Extract the (X, Y) coordinate from the center of the cell holding the provided text.  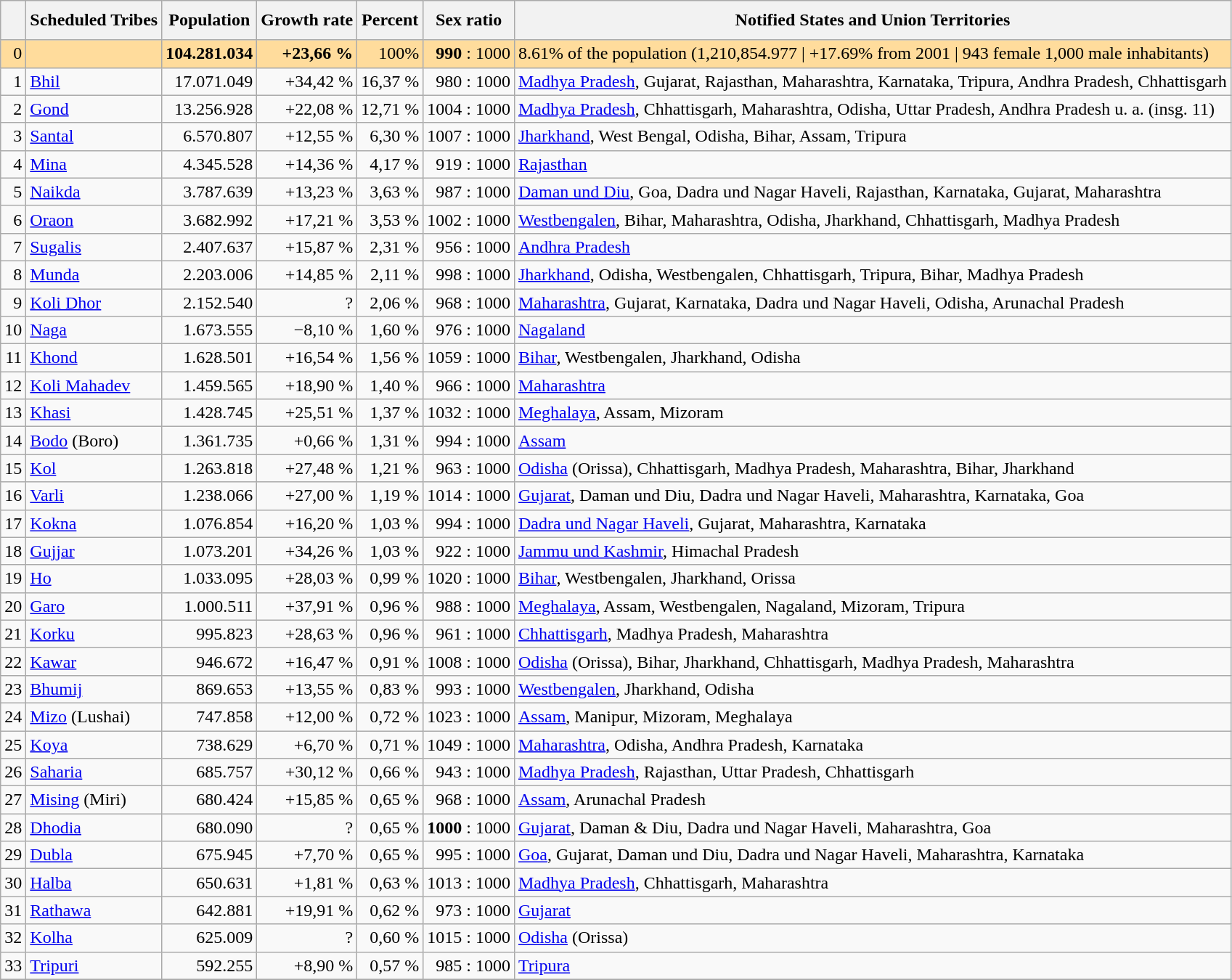
+15,85 % (307, 800)
26 (13, 772)
+12,55 % (307, 136)
Jammu und Kashmir, Himachal Pradesh (873, 551)
+17,21 % (307, 219)
31 (13, 910)
Tripuri (94, 965)
Assam, Arunachal Pradesh (873, 800)
+18,90 % (307, 385)
8.61% of the population (1,210,854.977 | +17.69% from 2001 | 943 female 1,000 male inhabitants) (873, 54)
946.672 (209, 661)
1.073.201 (209, 551)
32 (13, 938)
1014 : 1000 (469, 496)
+34,42 % (307, 81)
985 : 1000 (469, 965)
919 : 1000 (469, 164)
10 (13, 330)
12,71 % (391, 109)
1059 : 1000 (469, 358)
Population (209, 20)
17 (13, 523)
104.281.034 (209, 54)
Daman und Diu, Goa, Dadra und Nagar Haveli, Rajasthan, Karnataka, Gujarat, Maharashtra (873, 192)
642.881 (209, 910)
+16,47 % (307, 661)
0,72 % (391, 717)
956 : 1000 (469, 247)
Odisha (Orissa), Chhattisgarh, Madhya Pradesh, Maharashtra, Bihar, Jharkhand (873, 468)
24 (13, 717)
Saharia (94, 772)
Bhumij (94, 689)
Garo (94, 606)
Maharashtra, Odisha, Andhra Pradesh, Karnataka (873, 745)
1013 : 1000 (469, 883)
Kokna (94, 523)
Meghalaya, Assam, Mizoram (873, 413)
625.009 (209, 938)
Rajasthan (873, 164)
27 (13, 800)
Koya (94, 745)
1.263.818 (209, 468)
987 : 1000 (469, 192)
1,21 % (391, 468)
22 (13, 661)
+19,91 % (307, 910)
Gujarat, Daman und Diu, Dadra und Nagar Haveli, Maharashtra, Karnataka, Goa (873, 496)
Meghalaya, Assam, Westbengalen, Nagaland, Mizoram, Tripura (873, 606)
3.787.639 (209, 192)
+0,66 % (307, 441)
Nagaland (873, 330)
Notified States and Union Territories (873, 20)
−8,10 % (307, 330)
6.570.807 (209, 136)
0,60 % (391, 938)
11 (13, 358)
13.256.928 (209, 109)
Bhil (94, 81)
Koli Dhor (94, 303)
Dadra und Nagar Haveli, Gujarat, Maharashtra, Karnataka (873, 523)
650.631 (209, 883)
738.629 (209, 745)
Halba (94, 883)
1,40 % (391, 385)
Dhodia (94, 828)
Gond (94, 109)
1.459.565 (209, 385)
100% (391, 54)
Gujarat, Daman & Diu, Dadra und Nagar Haveli, Maharashtra, Goa (873, 828)
+12,00 % (307, 717)
1002 : 1000 (469, 219)
680.424 (209, 800)
0,66 % (391, 772)
19 (13, 579)
Gujjar (94, 551)
0,71 % (391, 745)
6,30 % (391, 136)
12 (13, 385)
990 : 1000 (469, 54)
7 (13, 247)
6 (13, 219)
4 (13, 164)
1015 : 1000 (469, 938)
Dubla (94, 855)
Chhattisgarh, Madhya Pradesh, Maharashtra (873, 634)
4.345.528 (209, 164)
29 (13, 855)
943 : 1000 (469, 772)
592.255 (209, 965)
1049 : 1000 (469, 745)
17.071.049 (209, 81)
Assam (873, 441)
973 : 1000 (469, 910)
20 (13, 606)
2,06 % (391, 303)
+22,08 % (307, 109)
Sugalis (94, 247)
21 (13, 634)
15 (13, 468)
Mina (94, 164)
Naikda (94, 192)
Santal (94, 136)
2,31 % (391, 247)
+13,55 % (307, 689)
Koli Mahadev (94, 385)
Khasi (94, 413)
16,37 % (391, 81)
Jharkhand, Odisha, Westbengalen, Chhattisgarh, Tripura, Bihar, Madhya Pradesh (873, 275)
1032 : 1000 (469, 413)
1004 : 1000 (469, 109)
1,60 % (391, 330)
Sex ratio (469, 20)
+25,51 % (307, 413)
1,56 % (391, 358)
Varli (94, 496)
+23,66 % (307, 54)
Mizo (Lushai) (94, 717)
2.152.540 (209, 303)
995 : 1000 (469, 855)
28 (13, 828)
Tripura (873, 965)
25 (13, 745)
3.682.992 (209, 219)
680.090 (209, 828)
0,99 % (391, 579)
922 : 1000 (469, 551)
+30,12 % (307, 772)
0,62 % (391, 910)
Bihar, Westbengalen, Jharkhand, Odisha (873, 358)
3 (13, 136)
3,63 % (391, 192)
Madhya Pradesh, Chhattisgarh, Maharashtra, Odisha, Uttar Pradesh, Andhra Pradesh u. a. (insg. 11) (873, 109)
Growth rate (307, 20)
675.945 (209, 855)
1.000.511 (209, 606)
Rathawa (94, 910)
+13,23 % (307, 192)
Madhya Pradesh, Chhattisgarh, Maharashtra (873, 883)
993 : 1000 (469, 689)
0,91 % (391, 661)
1,37 % (391, 413)
Mising (Miri) (94, 800)
Kolha (94, 938)
+14,85 % (307, 275)
3,53 % (391, 219)
Maharashtra, Gujarat, Karnataka, Dadra und Nagar Haveli, Odisha, Arunachal Pradesh (873, 303)
33 (13, 965)
1007 : 1000 (469, 136)
+1,81 % (307, 883)
988 : 1000 (469, 606)
2 (13, 109)
2.203.006 (209, 275)
8 (13, 275)
869.653 (209, 689)
+7,70 % (307, 855)
Kol (94, 468)
Madhya Pradesh, Rajasthan, Uttar Pradesh, Chhattisgarh (873, 772)
1.361.735 (209, 441)
998 : 1000 (469, 275)
0,57 % (391, 965)
747.858 (209, 717)
Munda (94, 275)
+15,87 % (307, 247)
23 (13, 689)
+27,48 % (307, 468)
2,11 % (391, 275)
+8,90 % (307, 965)
0 (13, 54)
976 : 1000 (469, 330)
13 (13, 413)
+28,63 % (307, 634)
+37,91 % (307, 606)
0,63 % (391, 883)
1.033.095 (209, 579)
Korku (94, 634)
4,17 % (391, 164)
Assam, Manipur, Mizoram, Meghalaya (873, 717)
Jharkhand, West Bengal, Odisha, Bihar, Assam, Tripura (873, 136)
1008 : 1000 (469, 661)
18 (13, 551)
1.238.066 (209, 496)
1000 : 1000 (469, 828)
Percent (391, 20)
Ho (94, 579)
1,31 % (391, 441)
685.757 (209, 772)
Westbengalen, Bihar, Maharashtra, Odisha, Jharkhand, Chhattisgarh, Madhya Pradesh (873, 219)
966 : 1000 (469, 385)
+34,26 % (307, 551)
Scheduled Tribes (94, 20)
9 (13, 303)
1,19 % (391, 496)
14 (13, 441)
980 : 1000 (469, 81)
1 (13, 81)
961 : 1000 (469, 634)
Odisha (Orissa) (873, 938)
Andhra Pradesh (873, 247)
+27,00 % (307, 496)
5 (13, 192)
30 (13, 883)
Odisha (Orissa), Bihar, Jharkhand, Chhattisgarh, Madhya Pradesh, Maharashtra (873, 661)
+6,70 % (307, 745)
16 (13, 496)
2.407.637 (209, 247)
1023 : 1000 (469, 717)
Westbengalen, Jharkhand, Odisha (873, 689)
Bihar, Westbengalen, Jharkhand, Orissa (873, 579)
Goa, Gujarat, Daman und Diu, Dadra und Nagar Haveli, Maharashtra, Karnataka (873, 855)
+14,36 % (307, 164)
1.428.745 (209, 413)
1.628.501 (209, 358)
1.673.555 (209, 330)
Naga (94, 330)
Bodo (Boro) (94, 441)
0,83 % (391, 689)
1.076.854 (209, 523)
+16,54 % (307, 358)
+16,20 % (307, 523)
995.823 (209, 634)
Gujarat (873, 910)
1020 : 1000 (469, 579)
Kawar (94, 661)
+28,03 % (307, 579)
Maharashtra (873, 385)
Madhya Pradesh, Gujarat, Rajasthan, Maharashtra, Karnataka, Tripura, Andhra Pradesh, Chhattisgarh (873, 81)
963 : 1000 (469, 468)
Khond (94, 358)
Oraon (94, 219)
